Locate the cell with the specified text and output its (X, Y) center coordinate. 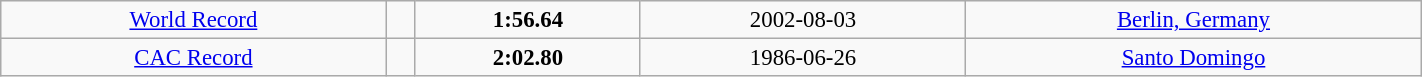
Berlin, Germany (1194, 20)
Santo Domingo (1194, 58)
1:56.64 (528, 20)
2002-08-03 (802, 20)
World Record (194, 20)
2:02.80 (528, 58)
CAC Record (194, 58)
1986-06-26 (802, 58)
